Scan for the cell matching the given text and deliver its (x, y) coordinate at center. 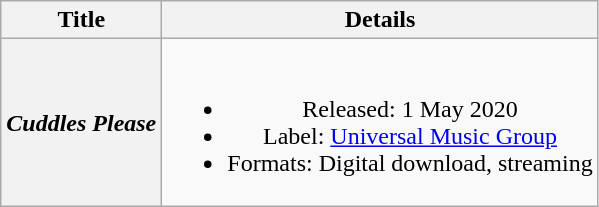
Released: 1 May 2020Label: Universal Music GroupFormats: Digital download, streaming (380, 122)
Cuddles Please (82, 122)
Details (380, 20)
Title (82, 20)
